Capture the cell that displays the provided text and extract its (x, y) central coordinate. 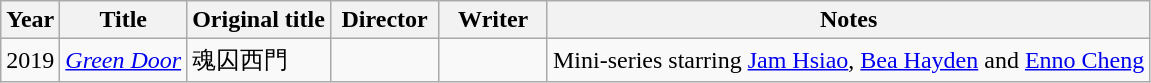
Green Door (124, 60)
2019 (30, 60)
Original title (259, 20)
Year (30, 20)
Mini-series starring Jam Hsiao, Bea Hayden and Enno Cheng (848, 60)
Writer (494, 20)
Title (124, 20)
魂囚西門 (259, 60)
Director (384, 20)
Notes (848, 20)
